Detect which cell encompasses the target text, then output its (X, Y) center coordinate. 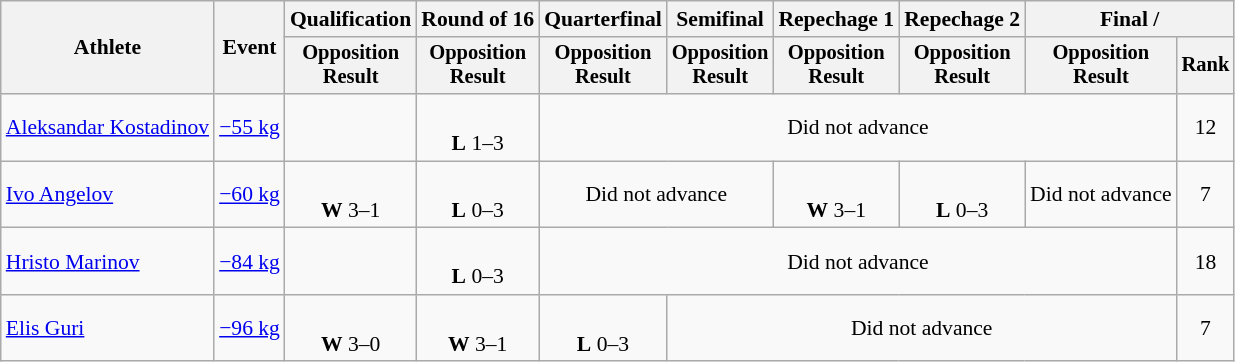
Rank (1206, 66)
L 1–3 (478, 128)
Athlete (108, 48)
Repechage 2 (962, 19)
−96 kg (250, 328)
12 (1206, 128)
Repechage 1 (836, 19)
−55 kg (250, 128)
Quarterfinal (603, 19)
Semifinal (720, 19)
Aleksandar Kostadinov (108, 128)
Final / (1130, 19)
18 (1206, 262)
Ivo Angelov (108, 194)
−60 kg (250, 194)
Event (250, 48)
Qualification (350, 19)
Elis Guri (108, 328)
Round of 16 (478, 19)
Hristo Marinov (108, 262)
−84 kg (250, 262)
W 3–0 (350, 328)
